Capture the cell that displays the provided text and extract its (x, y) central coordinate. 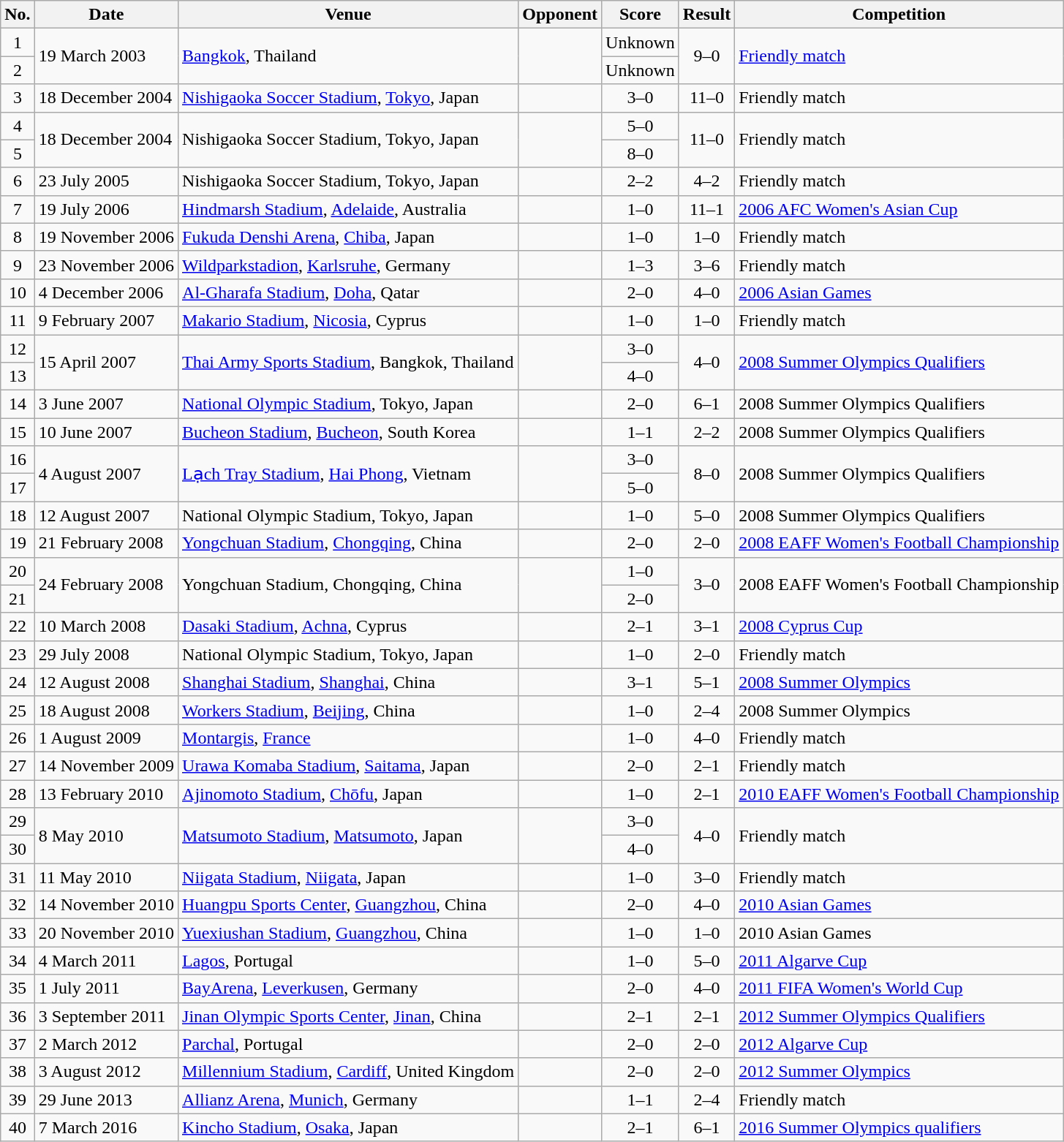
2008 Cyprus Cup (899, 627)
19 November 2006 (106, 237)
28 (18, 793)
3 September 2011 (106, 1016)
23 November 2006 (106, 265)
Kincho Stadium, Osaka, Japan (348, 1127)
19 July 2006 (106, 209)
15 (18, 432)
4 December 2006 (106, 292)
1 (18, 42)
2010 EAFF Women's Football Championship (899, 793)
13 (18, 377)
Opponent (560, 15)
Wildparkstadion, Karlsruhe, Germany (348, 265)
14 November 2010 (106, 905)
3–6 (706, 265)
20 (18, 571)
Jinan Olympic Sports Center, Jinan, China (348, 1016)
5–1 (706, 682)
7 (18, 209)
31 (18, 877)
11 (18, 320)
Thai Army Sports Stadium, Bangkok, Thailand (348, 363)
12 (18, 349)
16 (18, 460)
10 (18, 292)
4 August 2007 (106, 474)
14 November 2009 (106, 765)
4 March 2011 (106, 961)
Bucheon Stadium, Bucheon, South Korea (348, 432)
21 February 2008 (106, 543)
34 (18, 961)
25 (18, 710)
19 March 2003 (106, 56)
Ajinomoto Stadium, Chōfu, Japan (348, 793)
Lạch Tray Stadium, Hai Phong, Vietnam (348, 474)
Competition (899, 15)
2012 Algarve Cup (899, 1044)
29 (18, 822)
17 (18, 488)
2011 FIFA Women's World Cup (899, 988)
Fukuda Denshi Arena, Chiba, Japan (348, 237)
Niigata Stadium, Niigata, Japan (348, 877)
Matsumoto Stadium, Matsumoto, Japan (348, 836)
Shanghai Stadium, Shanghai, China (348, 682)
Venue (348, 15)
9 February 2007 (106, 320)
26 (18, 738)
29 June 2013 (106, 1100)
Huangpu Sports Center, Guangzhou, China (348, 905)
Al-Gharafa Stadium, Doha, Qatar (348, 292)
1–3 (641, 265)
Score (641, 15)
9 (18, 265)
18 (18, 515)
Hindmarsh Stadium, Adelaide, Australia (348, 209)
1 August 2009 (106, 738)
14 (18, 404)
27 (18, 765)
35 (18, 988)
19 (18, 543)
Bangkok, Thailand (348, 56)
33 (18, 933)
1 July 2011 (106, 988)
8 (18, 237)
38 (18, 1072)
Millennium Stadium, Cardiff, United Kingdom (348, 1072)
Yuexiushan Stadium, Guangzhou, China (348, 933)
10 June 2007 (106, 432)
18 August 2008 (106, 710)
23 July 2005 (106, 181)
2 March 2012 (106, 1044)
11 May 2010 (106, 877)
Result (706, 15)
36 (18, 1016)
Dasaki Stadium, Achna, Cyprus (348, 627)
2012 Summer Olympics (899, 1072)
2006 AFC Women's Asian Cup (899, 209)
Makario Stadium, Nicosia, Cyprus (348, 320)
9–0 (706, 56)
2012 Summer Olympics Qualifiers (899, 1016)
3 June 2007 (106, 404)
3 August 2012 (106, 1072)
13 February 2010 (106, 793)
Date (106, 15)
12 August 2007 (106, 515)
Allianz Arena, Munich, Germany (348, 1100)
5 (18, 154)
21 (18, 599)
4–2 (706, 181)
24 (18, 682)
2011 Algarve Cup (899, 961)
8 May 2010 (106, 836)
6 (18, 181)
39 (18, 1100)
29 July 2008 (106, 654)
24 February 2008 (106, 585)
7 March 2016 (106, 1127)
20 November 2010 (106, 933)
Lagos, Portugal (348, 961)
12 August 2008 (106, 682)
30 (18, 850)
Urawa Komaba Stadium, Saitama, Japan (348, 765)
2 (18, 70)
11–1 (706, 209)
10 March 2008 (106, 627)
Workers Stadium, Beijing, China (348, 710)
2016 Summer Olympics qualifiers (899, 1127)
4 (18, 126)
37 (18, 1044)
No. (18, 15)
BayArena, Leverkusen, Germany (348, 988)
22 (18, 627)
2006 Asian Games (899, 292)
15 April 2007 (106, 363)
40 (18, 1127)
32 (18, 905)
23 (18, 654)
3 (18, 98)
Parchal, Portugal (348, 1044)
Montargis, France (348, 738)
